Pinpoint the cell where the given text exists, returning its (x, y) midpoint coordinate. 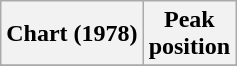
Chart (1978) (72, 34)
Peakposition (189, 34)
